Locate the cell with the specified text and output its (X, Y) center coordinate. 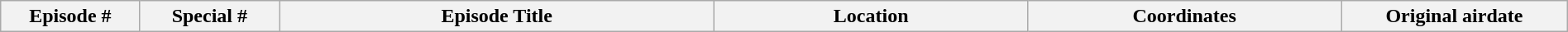
Coordinates (1184, 16)
Episode Title (497, 16)
Location (872, 16)
Episode # (70, 16)
Original airdate (1455, 16)
Special # (209, 16)
